Capture the cell that displays the provided text and extract its [X, Y] central coordinate. 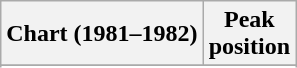
Chart (1981–1982) [102, 34]
Peakposition [249, 34]
